Pinpoint the cell where the given text exists, returning its (x, y) midpoint coordinate. 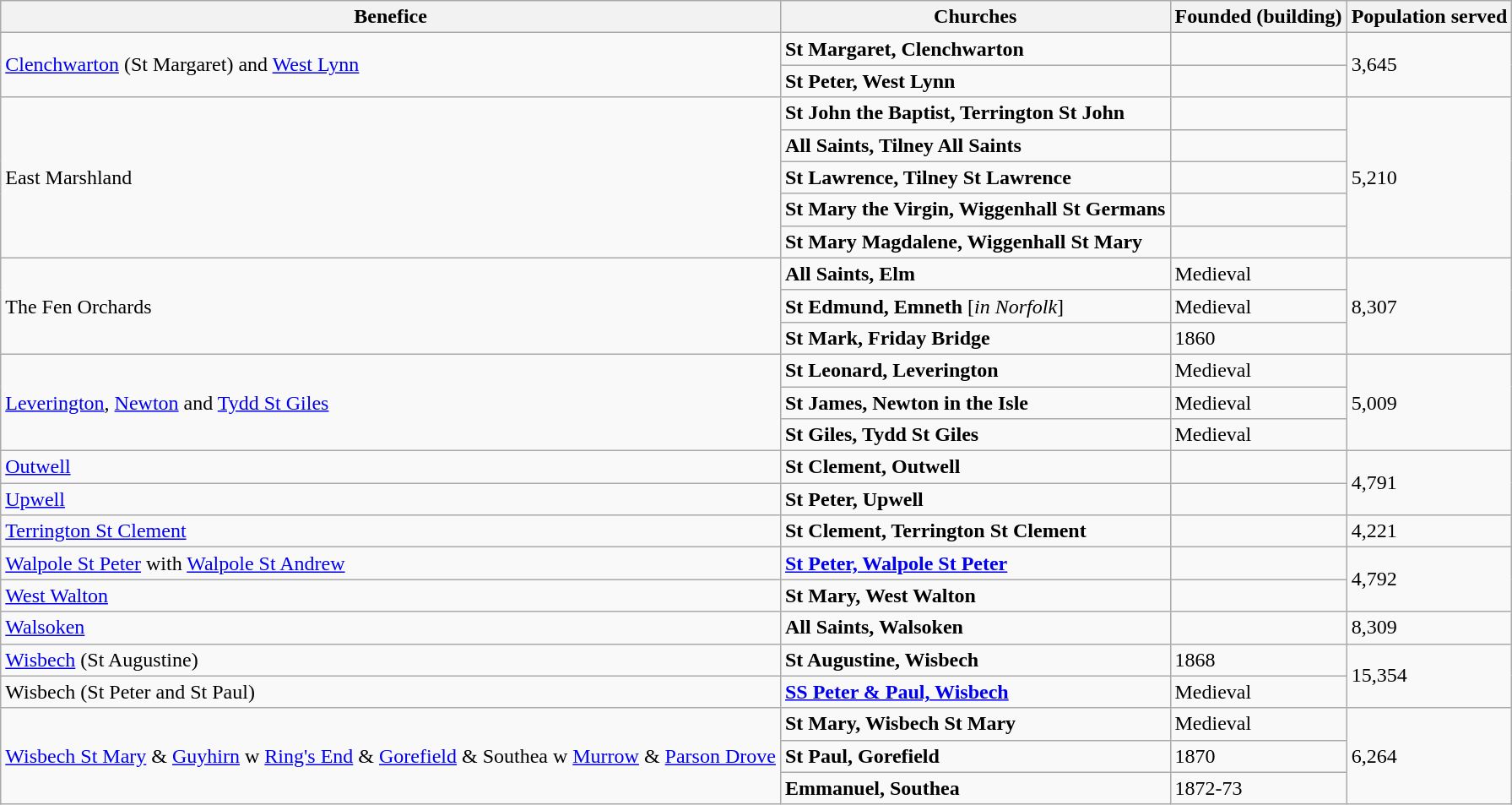
15,354 (1429, 676)
1860 (1258, 338)
St Edmund, Emneth [in Norfolk] (975, 306)
St Augustine, Wisbech (975, 660)
5,210 (1429, 177)
All Saints, Walsoken (975, 628)
St Giles, Tydd St Giles (975, 435)
St Peter, Upwell (975, 499)
St Mark, Friday Bridge (975, 338)
Population served (1429, 17)
4,221 (1429, 531)
Benefice (391, 17)
West Walton (391, 596)
Churches (975, 17)
St Clement, Outwell (975, 467)
Leverington, Newton and Tydd St Giles (391, 402)
St John the Baptist, Terrington St John (975, 113)
1870 (1258, 756)
Walsoken (391, 628)
Wisbech (St Peter and St Paul) (391, 692)
St Leonard, Leverington (975, 370)
St Mary, West Walton (975, 596)
All Saints, Elm (975, 274)
St Peter, West Lynn (975, 81)
St Mary, Wisbech St Mary (975, 724)
Terrington St Clement (391, 531)
St Peter, Walpole St Peter (975, 563)
Clenchwarton (St Margaret) and West Lynn (391, 65)
8,309 (1429, 628)
1868 (1258, 660)
St Margaret, Clenchwarton (975, 49)
St James, Newton in the Isle (975, 403)
St Mary Magdalene, Wiggenhall St Mary (975, 242)
St Mary the Virgin, Wiggenhall St Germans (975, 209)
Emmanuel, Southea (975, 788)
Walpole St Peter with Walpole St Andrew (391, 563)
Upwell (391, 499)
Wisbech (St Augustine) (391, 660)
Wisbech St Mary & Guyhirn w Ring's End & Gorefield & Southea w Murrow & Parson Drove (391, 756)
4,791 (1429, 483)
6,264 (1429, 756)
St Paul, Gorefield (975, 756)
Outwell (391, 467)
8,307 (1429, 306)
Founded (building) (1258, 17)
5,009 (1429, 402)
The Fen Orchards (391, 306)
1872-73 (1258, 788)
3,645 (1429, 65)
East Marshland (391, 177)
St Lawrence, Tilney St Lawrence (975, 177)
SS Peter & Paul, Wisbech (975, 692)
All Saints, Tilney All Saints (975, 145)
4,792 (1429, 579)
St Clement, Terrington St Clement (975, 531)
